Detect which cell encompasses the target text, then output its (x, y) center coordinate. 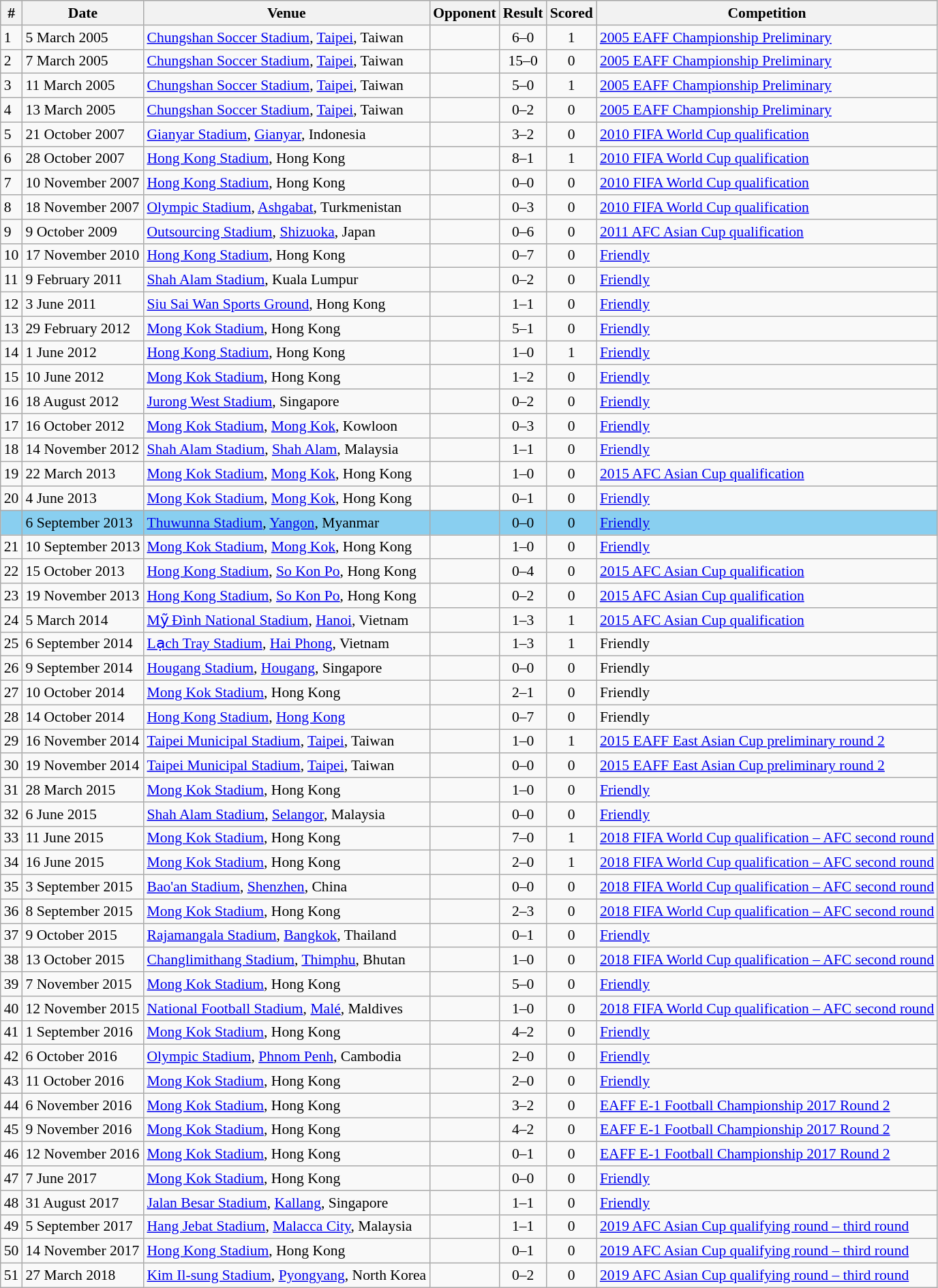
9 February 2011 (82, 280)
9 October 2015 (82, 936)
0–6 (524, 232)
41 (12, 1032)
9 September 2014 (82, 669)
6 November 2016 (82, 1105)
Mong Kok Stadium, Mong Kok, Kowloon (286, 426)
5 March 2005 (82, 37)
Venue (286, 13)
6–0 (524, 37)
38 (12, 960)
17 (12, 426)
Shah Alam Stadium, Kuala Lumpur (286, 280)
10 October 2014 (82, 693)
9 November 2016 (82, 1130)
15 (12, 378)
# (12, 13)
13 October 2015 (82, 960)
10 November 2007 (82, 183)
Scored (571, 13)
Competition (767, 13)
Date (82, 13)
44 (12, 1105)
12 November 2016 (82, 1154)
14 October 2014 (82, 717)
16 November 2014 (82, 741)
10 June 2012 (82, 378)
26 (12, 669)
1–2 (524, 378)
7–0 (524, 838)
14 November 2017 (82, 1251)
8 (12, 207)
8 September 2015 (82, 911)
Olympic Stadium, Phnom Penh, Cambodia (286, 1057)
3 June 2011 (82, 305)
47 (12, 1178)
18 August 2012 (82, 401)
28 March 2015 (82, 790)
22 (12, 572)
39 (12, 984)
National Football Stadium, Malé, Maldives (286, 1009)
30 (12, 766)
37 (12, 936)
0–4 (524, 572)
2 (12, 61)
48 (12, 1203)
16 October 2012 (82, 426)
Thuwunna Stadium, Yangon, Myanmar (286, 523)
2–1 (524, 693)
32 (12, 814)
43 (12, 1082)
10 September 2013 (82, 547)
34 (12, 863)
17 November 2010 (82, 256)
31 (12, 790)
9 October 2009 (82, 232)
28 (12, 717)
29 (12, 741)
Result (524, 13)
7 (12, 183)
Hougang Stadium, Hougang, Singapore (286, 669)
11 March 2005 (82, 86)
15 October 2013 (82, 572)
4 June 2013 (82, 499)
16 (12, 401)
33 (12, 838)
Rajamangala Stadium, Bangkok, Thailand (286, 936)
19 November 2014 (82, 766)
42 (12, 1057)
Mỹ Đình National Stadium, Hanoi, Vietnam (286, 620)
Shah Alam Stadium, Shah Alam, Malaysia (286, 450)
1 June 2012 (82, 353)
5 September 2017 (82, 1227)
49 (12, 1227)
3 (12, 86)
13 (12, 328)
18 November 2007 (82, 207)
7 November 2015 (82, 984)
25 (12, 644)
16 June 2015 (82, 863)
19 November 2013 (82, 596)
21 (12, 547)
11 June 2015 (82, 838)
23 (12, 596)
4 (12, 110)
29 February 2012 (82, 328)
45 (12, 1130)
27 (12, 693)
21 October 2007 (82, 134)
9 (12, 232)
40 (12, 1009)
24 (12, 620)
27 March 2018 (82, 1276)
18 (12, 450)
11 October 2016 (82, 1082)
3 September 2015 (82, 887)
51 (12, 1276)
28 October 2007 (82, 159)
Bao'an Stadium, Shenzhen, China (286, 887)
5 March 2014 (82, 620)
Lạch Tray Stadium, Hai Phong, Vietnam (286, 644)
Hang Jebat Stadium, Malacca City, Malaysia (286, 1227)
6 September 2013 (82, 523)
7 March 2005 (82, 61)
6 June 2015 (82, 814)
Siu Sai Wan Sports Ground, Hong Kong (286, 305)
20 (12, 499)
Opponent (465, 13)
11 (12, 280)
19 (12, 474)
Gianyar Stadium, Gianyar, Indonesia (286, 134)
22 March 2013 (82, 474)
12 November 2015 (82, 1009)
Jurong West Stadium, Singapore (286, 401)
1 September 2016 (82, 1032)
2011 AFC Asian Cup qualification (767, 232)
Kim Il-sung Stadium, Pyongyang, North Korea (286, 1276)
Outsourcing Stadium, Shizuoka, Japan (286, 232)
6 (12, 159)
13 March 2005 (82, 110)
12 (12, 305)
10 (12, 256)
Olympic Stadium, Ashgabat, Turkmenistan (286, 207)
14 November 2012 (82, 450)
Changlimithang Stadium, Thimphu, Bhutan (286, 960)
6 October 2016 (82, 1057)
36 (12, 911)
8–1 (524, 159)
15–0 (524, 61)
50 (12, 1251)
Shah Alam Stadium, Selangor, Malaysia (286, 814)
5–1 (524, 328)
Jalan Besar Stadium, Kallang, Singapore (286, 1203)
35 (12, 887)
2–3 (524, 911)
14 (12, 353)
46 (12, 1154)
6 September 2014 (82, 644)
7 June 2017 (82, 1178)
5 (12, 134)
31 August 2017 (82, 1203)
